Output the (X, Y) coordinate of the center of the cell containing the given text.  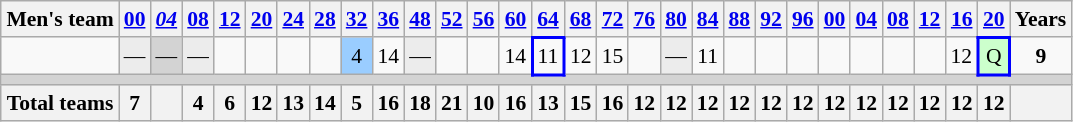
76 (644, 19)
36 (388, 19)
Total teams (60, 104)
64 (548, 19)
Q (994, 56)
7 (135, 104)
72 (613, 19)
9 (1041, 56)
28 (325, 19)
88 (739, 19)
18 (420, 104)
56 (484, 19)
60 (515, 19)
6 (230, 104)
Men's team (60, 19)
Years (1041, 19)
84 (708, 19)
92 (771, 19)
10 (484, 104)
52 (452, 19)
68 (580, 19)
32 (357, 19)
80 (676, 19)
5 (357, 104)
24 (293, 19)
21 (452, 104)
48 (420, 19)
96 (803, 19)
